Locate the cell with the specified text and output its [x, y] center coordinate. 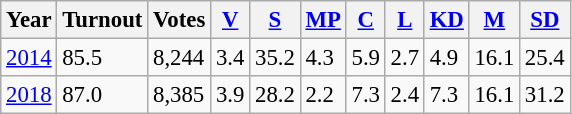
M [494, 20]
2.7 [404, 58]
4.9 [446, 58]
8,244 [180, 58]
2018 [29, 95]
Turnout [102, 20]
4.3 [323, 58]
2.4 [404, 95]
87.0 [102, 95]
3.4 [230, 58]
85.5 [102, 58]
L [404, 20]
2014 [29, 58]
KD [446, 20]
28.2 [275, 95]
31.2 [545, 95]
25.4 [545, 58]
C [366, 20]
35.2 [275, 58]
Votes [180, 20]
MP [323, 20]
2.2 [323, 95]
Year [29, 20]
S [275, 20]
3.9 [230, 95]
V [230, 20]
5.9 [366, 58]
SD [545, 20]
8,385 [180, 95]
